Detect which cell encompasses the target text, then output its (x, y) center coordinate. 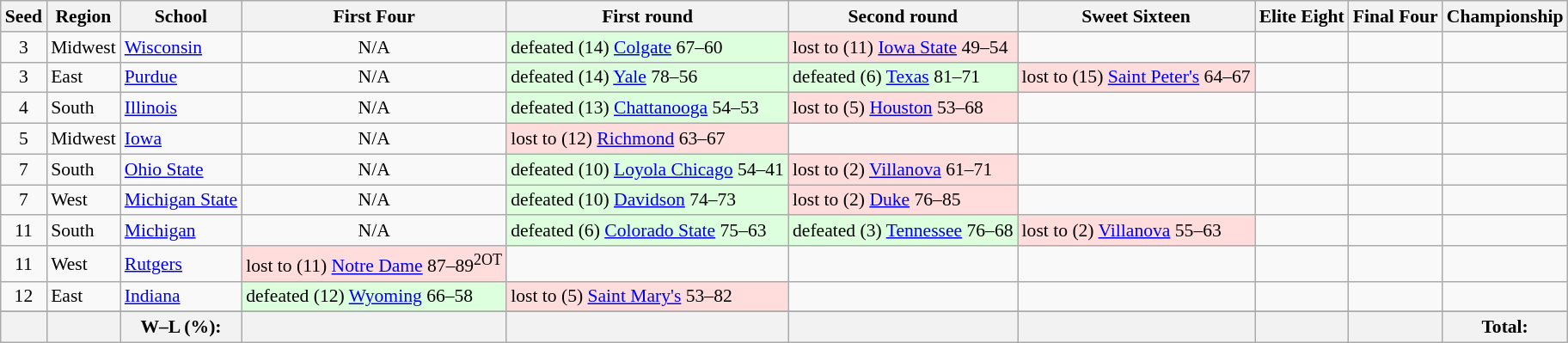
defeated (3) Tennessee 76–68 (903, 231)
defeated (10) Loyola Chicago 54–41 (647, 169)
lost to (11) Notre Dame 87–892OT (374, 263)
defeated (6) Texas 81–71 (903, 77)
lost to (2) Villanova 61–71 (903, 169)
Illinois (181, 108)
Purdue (181, 77)
Ohio State (181, 169)
Iowa (181, 139)
lost to (2) Villanova 55–63 (1136, 231)
Sweet Sixteen (1136, 16)
Rutgers (181, 263)
lost to (15) Saint Peter's 64–67 (1136, 77)
First Four (374, 16)
12 (24, 297)
Region (83, 16)
Total: (1505, 328)
Seed (24, 16)
defeated (10) Davidson 74–73 (647, 200)
Michigan State (181, 200)
Second round (903, 16)
School (181, 16)
lost to (5) Houston 53–68 (903, 108)
lost to (5) Saint Mary's 53–82 (647, 297)
Final Four (1396, 16)
Wisconsin (181, 47)
Indiana (181, 297)
defeated (14) Colgate 67–60 (647, 47)
defeated (14) Yale 78–56 (647, 77)
Michigan (181, 231)
lost to (12) Richmond 63–67 (647, 139)
First round (647, 16)
defeated (12) Wyoming 66–58 (374, 297)
5 (24, 139)
lost to (11) Iowa State 49–54 (903, 47)
defeated (13) Chattanooga 54–53 (647, 108)
Championship (1505, 16)
defeated (6) Colorado State 75–63 (647, 231)
4 (24, 108)
W–L (%): (181, 328)
Elite Eight (1302, 16)
lost to (2) Duke 76–85 (903, 200)
